For the text-containing cell, return its midpoint in [X, Y] coordinate format. 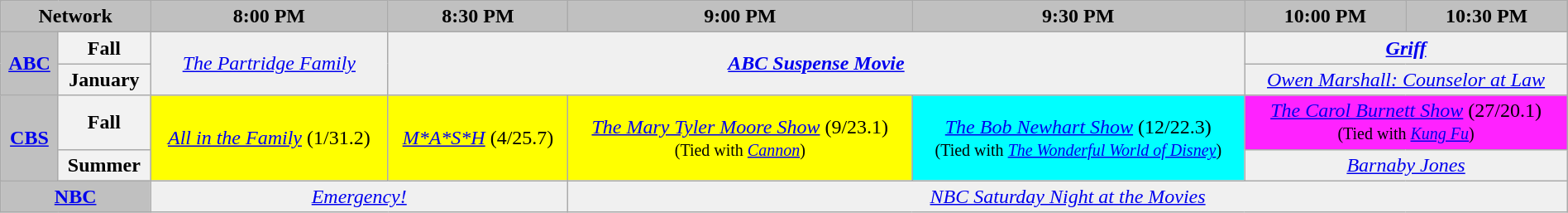
10:30 PM [1487, 17]
Griff [1406, 48]
10:00 PM [1325, 17]
NBC Saturday Night at the Movies [1068, 196]
9:30 PM [1078, 17]
January [104, 80]
The Carol Burnett Show (27/20.1)(Tied with Kung Fu) [1406, 123]
CBS [30, 138]
All in the Family (1/31.2) [270, 138]
Barnaby Jones [1406, 165]
NBC [76, 196]
9:00 PM [740, 17]
The Mary Tyler Moore Show (9/23.1)(Tied with Cannon) [740, 138]
The Bob Newhart Show (12/22.3)(Tied with The Wonderful World of Disney) [1078, 138]
8:00 PM [270, 17]
Owen Marshall: Counselor at Law [1406, 80]
Network [76, 17]
ABC [30, 64]
Emergency! [359, 196]
M*A*S*H (4/25.7) [478, 138]
ABC Suspense Movie [816, 64]
8:30 PM [478, 17]
Summer [104, 165]
The Partridge Family [270, 64]
